Return the (x, y) coordinate for the center point of the cell that contains the specified text.  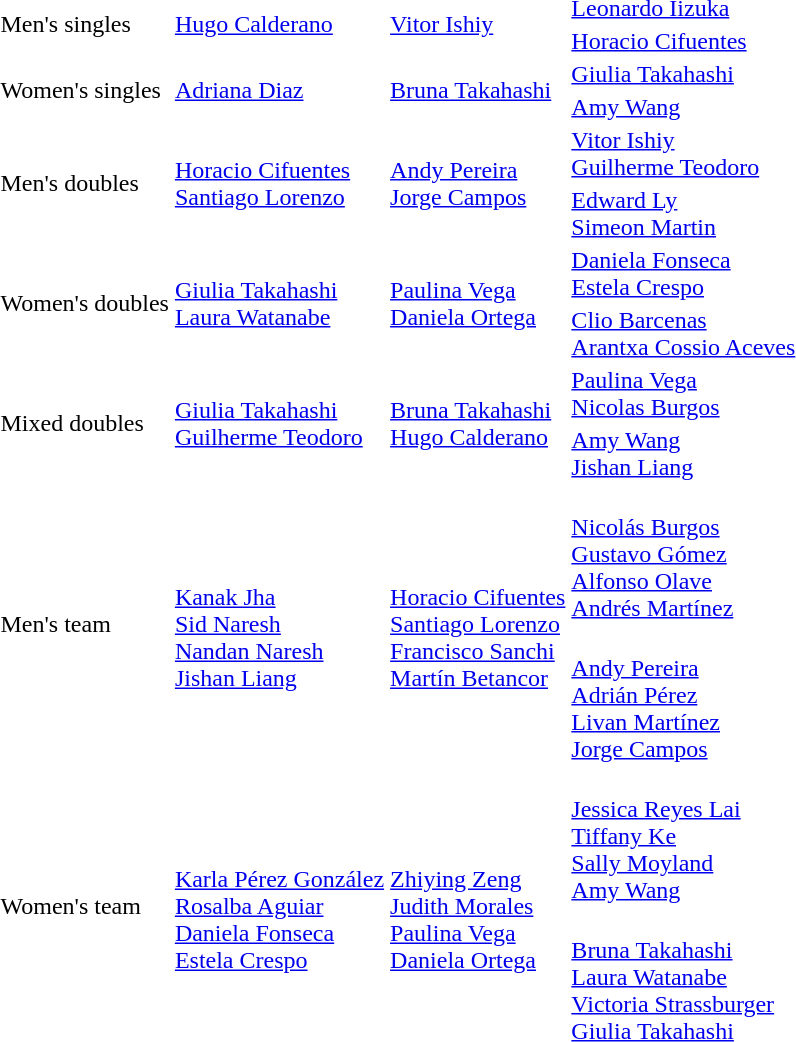
Giulia Takahashi Guilherme Teodoro (279, 424)
Kanak JhaSid NareshNandan NareshJishan Liang (279, 624)
Bruna Takahashi (478, 90)
Bruna Takahashi Hugo Calderano (478, 424)
Giulia Takahashi Laura Watanabe (279, 304)
Horacio CifuentesSantiago LorenzoFrancisco SanchiMartín Betancor (478, 624)
Paulina Vega Daniela Ortega (478, 304)
Horacio Cifuentes Santiago Lorenzo (279, 184)
Andy Pereira Jorge Campos (478, 184)
Adriana Diaz (279, 90)
